Locate the cell with the specified text and output its (X, Y) center coordinate. 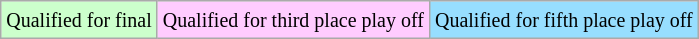
Qualified for fifth place play off (564, 20)
Qualified for third place play off (293, 20)
Qualified for final (80, 20)
